Output the (x, y) coordinate of the center of the cell containing the given text.  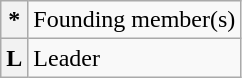
Leader (134, 58)
L (14, 58)
* (14, 20)
Founding member(s) (134, 20)
